Find where the given text appears and provide that cell's center as (X, Y) coordinate. 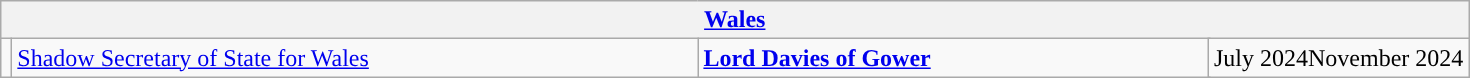
Shadow Secretary of State for Wales (355, 58)
July 2024November 2024 (1338, 58)
Lord Davies of Gower (954, 58)
Wales (735, 20)
